Return [x, y] of the center of cell containing provided text 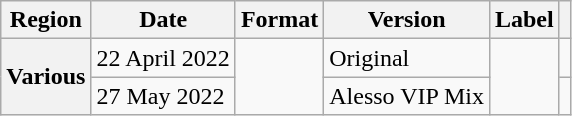
Original [407, 58]
22 April 2022 [163, 58]
Various [46, 77]
Region [46, 20]
27 May 2022 [163, 96]
Version [407, 20]
Date [163, 20]
Label [524, 20]
Format [279, 20]
Alesso VIP Mix [407, 96]
